Extract the [X, Y] coordinate from the center of the cell holding the provided text.  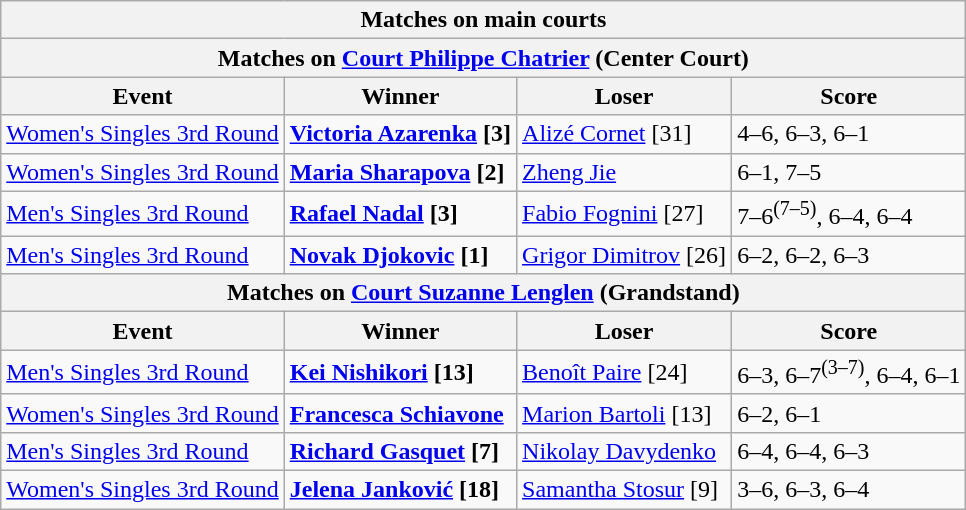
Matches on main courts [484, 20]
Jelena Janković [18] [400, 489]
6–2, 6–1 [849, 413]
Matches on Court Philippe Chatrier (Center Court) [484, 58]
Rafael Nadal [3] [400, 214]
Kei Nishikori [13] [400, 372]
Fabio Fognini [27] [624, 214]
6–4, 6–4, 6–3 [849, 451]
Benoît Paire [24] [624, 372]
6–1, 7–5 [849, 172]
Zheng Jie [624, 172]
4–6, 6–3, 6–1 [849, 134]
Maria Sharapova [2] [400, 172]
3–6, 6–3, 6–4 [849, 489]
6–2, 6–2, 6–3 [849, 255]
Victoria Azarenka [3] [400, 134]
Samantha Stosur [9] [624, 489]
Francesca Schiavone [400, 413]
Nikolay Davydenko [624, 451]
Richard Gasquet [7] [400, 451]
Marion Bartoli [13] [624, 413]
6–3, 6–7(3–7), 6–4, 6–1 [849, 372]
Alizé Cornet [31] [624, 134]
Novak Djokovic [1] [400, 255]
Grigor Dimitrov [26] [624, 255]
7–6(7–5), 6–4, 6–4 [849, 214]
Matches on Court Suzanne Lenglen (Grandstand) [484, 293]
